Output the (X, Y) coordinate of the center of the cell containing the given text.  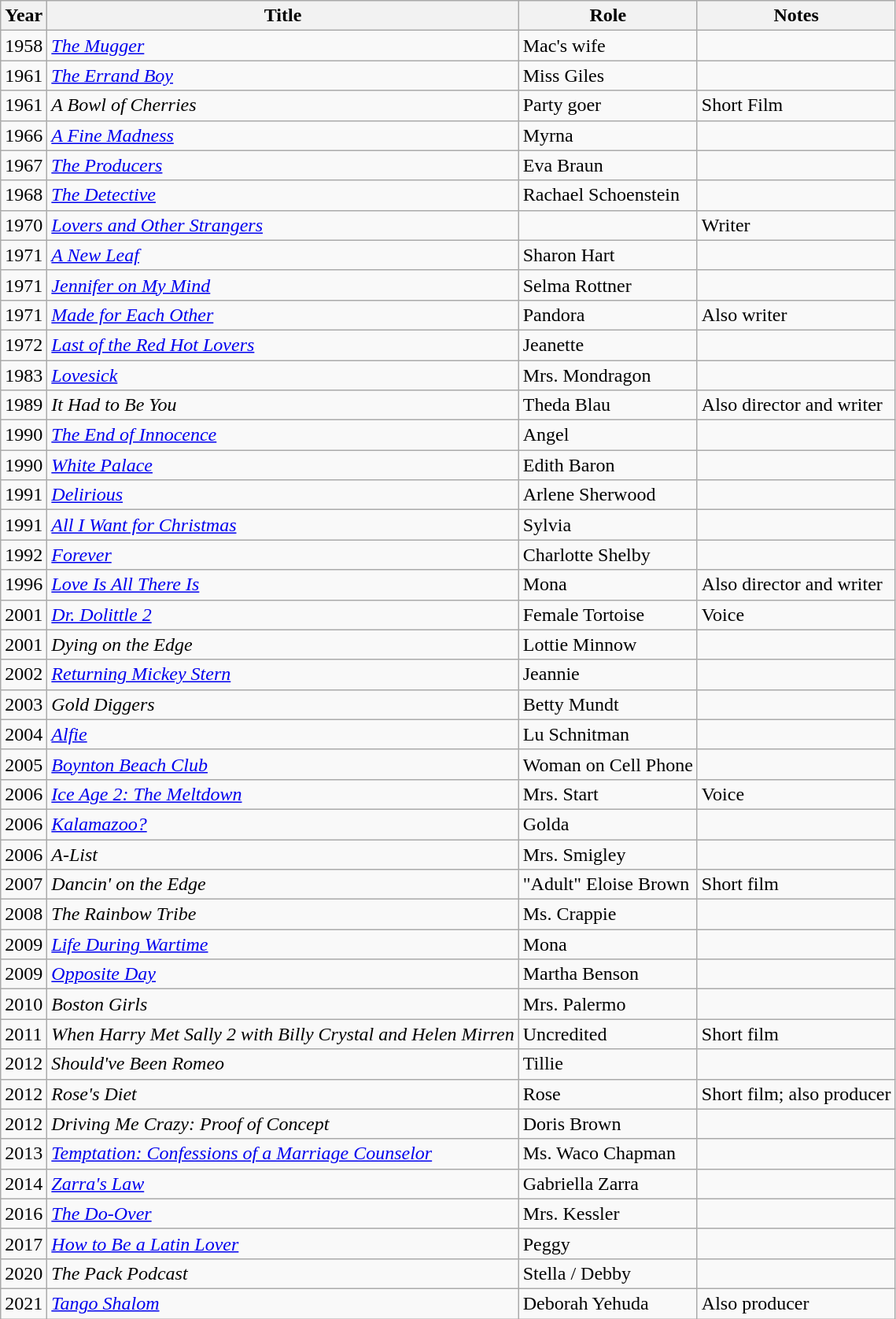
2002 (24, 674)
Ms. Waco Chapman (607, 1154)
Peggy (607, 1243)
1970 (24, 225)
Uncredited (607, 1034)
Jeannie (607, 674)
Jennifer on My Mind (283, 285)
1968 (24, 195)
Rachael Schoenstein (607, 195)
1996 (24, 585)
Short film; also producer (796, 1094)
Year (24, 16)
1972 (24, 345)
A Fine Madness (283, 135)
Rose (607, 1094)
All I Want for Christmas (283, 525)
1958 (24, 46)
1992 (24, 555)
The Detective (283, 195)
Boynton Beach Club (283, 764)
A Bowl of Cherries (283, 105)
The Rainbow Tribe (283, 914)
Pandora (607, 315)
Driving Me Crazy: Proof of Concept (283, 1124)
1983 (24, 375)
Ice Age 2: The Meltdown (283, 794)
2016 (24, 1214)
2004 (24, 734)
Mrs. Mondragon (607, 375)
2014 (24, 1184)
Tillie (607, 1064)
2021 (24, 1303)
Kalamazoo? (283, 824)
Delirious (283, 495)
Title (283, 16)
Should've Been Romeo (283, 1064)
Gold Diggers (283, 704)
A New Leaf (283, 255)
1966 (24, 135)
Edith Baron (607, 465)
2013 (24, 1154)
Betty Mundt (607, 704)
2020 (24, 1273)
Rose's Diet (283, 1094)
How to Be a Latin Lover (283, 1243)
Short Film (796, 105)
1967 (24, 165)
Role (607, 16)
Mrs. Start (607, 794)
Miss Giles (607, 76)
Love Is All There Is (283, 585)
Lu Schnitman (607, 734)
Eva Braun (607, 165)
Selma Rottner (607, 285)
Jeanette (607, 345)
Gabriella Zarra (607, 1184)
When Harry Met Sally 2 with Billy Crystal and Helen Mirren (283, 1034)
Lovesick (283, 375)
2011 (24, 1034)
2008 (24, 914)
2005 (24, 764)
The Producers (283, 165)
Notes (796, 16)
The Errand Boy (283, 76)
Dr. Dolittle 2 (283, 615)
A-List (283, 854)
Lovers and Other Strangers (283, 225)
Female Tortoise (607, 615)
Lottie Minnow (607, 645)
Dying on the Edge (283, 645)
Charlotte Shelby (607, 555)
Deborah Yehuda (607, 1303)
It Had to Be You (283, 405)
Angel (607, 435)
Doris Brown (607, 1124)
"Adult" Eloise Brown (607, 885)
The Mugger (283, 46)
2003 (24, 704)
Mrs. Palermo (607, 1004)
Zarra's Law (283, 1184)
Tango Shalom (283, 1303)
Life During Wartime (283, 944)
The End of Innocence (283, 435)
Arlene Sherwood (607, 495)
Temptation: Confessions of a Marriage Counselor (283, 1154)
Mac's wife (607, 46)
Also writer (796, 315)
The Pack Podcast (283, 1273)
2017 (24, 1243)
Alfie (283, 734)
Mrs. Smigley (607, 854)
Party goer (607, 105)
Forever (283, 555)
Golda (607, 824)
Boston Girls (283, 1004)
Woman on Cell Phone (607, 764)
Also producer (796, 1303)
Stella / Debby (607, 1273)
The Do-Over (283, 1214)
1989 (24, 405)
Martha Benson (607, 974)
Opposite Day (283, 974)
Made for Each Other (283, 315)
2010 (24, 1004)
Writer (796, 225)
Ms. Crappie (607, 914)
Myrna (607, 135)
Dancin' on the Edge (283, 885)
Mrs. Kessler (607, 1214)
Theda Blau (607, 405)
Last of the Red Hot Lovers (283, 345)
2007 (24, 885)
White Palace (283, 465)
Sylvia (607, 525)
Returning Mickey Stern (283, 674)
Sharon Hart (607, 255)
